Find where the given text appears and provide that cell's center as (X, Y) coordinate. 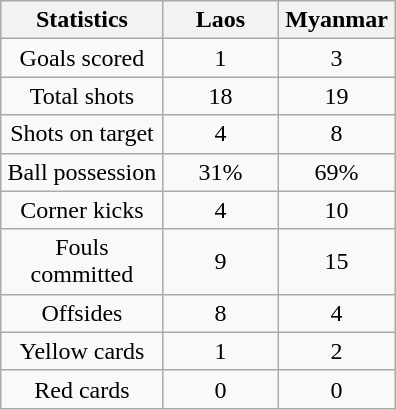
Myanmar (337, 20)
19 (337, 96)
Offsides (82, 313)
3 (337, 58)
Fouls committed (82, 262)
9 (220, 262)
31% (220, 172)
Red cards (82, 389)
Goals scored (82, 58)
Corner kicks (82, 210)
Total shots (82, 96)
15 (337, 262)
10 (337, 210)
Ball possession (82, 172)
Shots on target (82, 134)
Yellow cards (82, 351)
69% (337, 172)
18 (220, 96)
2 (337, 351)
Laos (220, 20)
Statistics (82, 20)
